Scan for the cell matching the given text and deliver its [X, Y] coordinate at center. 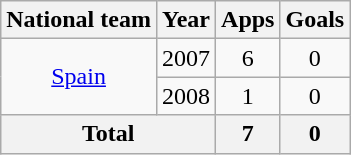
7 [248, 134]
National team [79, 20]
Spain [79, 77]
6 [248, 58]
Year [186, 20]
2007 [186, 58]
Apps [248, 20]
Total [108, 134]
Goals [315, 20]
1 [248, 96]
2008 [186, 96]
